Return the [X, Y] coordinate for the center point of the cell that contains the specified text.  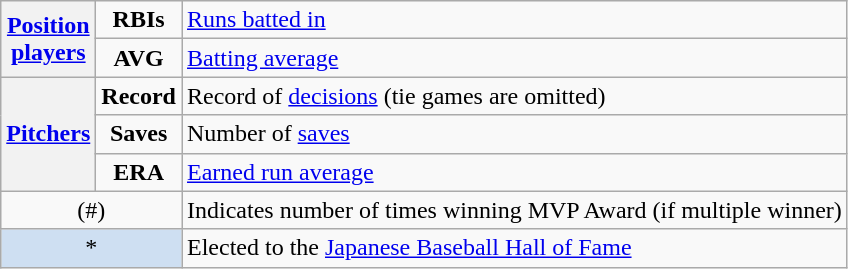
RBIs [139, 20]
Indicates number of times winning MVP Award (if multiple winner) [515, 210]
Saves [139, 134]
Runs batted in [515, 20]
Elected to the Japanese Baseball Hall of Fame [515, 248]
AVG [139, 58]
(#) [92, 210]
ERA [139, 172]
Positionplayers [48, 39]
* [92, 248]
Number of saves [515, 134]
Record [139, 96]
Earned run average [515, 172]
Batting average [515, 58]
Pitchers [48, 134]
Record of decisions (tie games are omitted) [515, 96]
